Return [X, Y] of the center of cell containing provided text 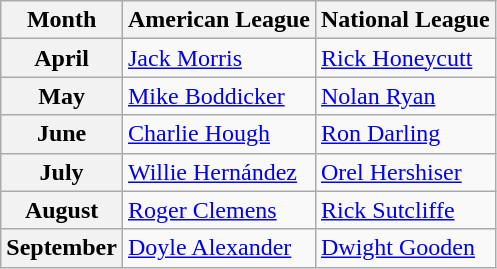
June [62, 134]
Doyle Alexander [218, 248]
Rick Honeycutt [405, 58]
Willie Hernández [218, 172]
Nolan Ryan [405, 96]
Charlie Hough [218, 134]
Orel Hershiser [405, 172]
American League [218, 20]
Mike Boddicker [218, 96]
Jack Morris [218, 58]
July [62, 172]
September [62, 248]
April [62, 58]
Month [62, 20]
Ron Darling [405, 134]
Dwight Gooden [405, 248]
August [62, 210]
May [62, 96]
National League [405, 20]
Roger Clemens [218, 210]
Rick Sutcliffe [405, 210]
